Output the (x, y) coordinate of the center of the cell containing the given text.  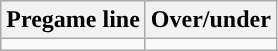
Over/under (210, 20)
Pregame line (74, 20)
